Locate the cell with the specified text and output its (X, Y) center coordinate. 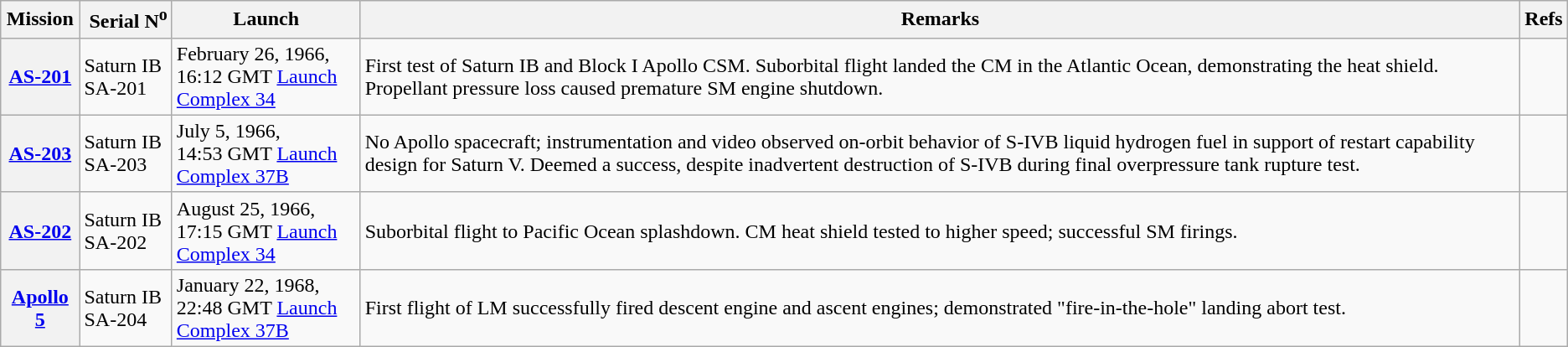
Remarks (940, 20)
August 25, 1966,17:15 GMT Launch Complex 34 (266, 230)
Suborbital flight to Pacific Ocean splashdown. CM heat shield tested to higher speed; successful SM firings. (940, 230)
Saturn IBSA-203 (126, 153)
AS-201 (40, 76)
Mission (40, 20)
February 26, 1966,16:12 GMT Launch Complex 34 (266, 76)
Refs (1544, 20)
Apollo 5 (40, 308)
AS-202 (40, 230)
Launch (266, 20)
AS-203 (40, 153)
January 22, 1968,22:48 GMT Launch Complex 37B (266, 308)
Saturn IBSA-202 (126, 230)
Saturn IBSA-204 (126, 308)
Saturn IBSA-201 (126, 76)
July 5, 1966,14:53 GMT Launch Complex 37B (266, 153)
First flight of LM successfully fired descent engine and ascent engines; demonstrated "fire-in-the-hole" landing abort test. (940, 308)
Serial No (126, 20)
